Locate the cell with the specified text and output its (x, y) center coordinate. 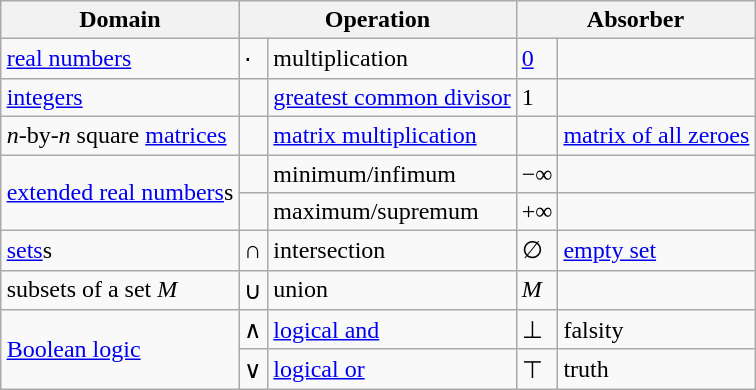
M (537, 290)
setss (120, 251)
∨ (254, 369)
logical and (392, 330)
integers (120, 97)
Operation (378, 20)
+∞ (537, 212)
⊤ (537, 369)
Domain (120, 20)
⊥ (537, 330)
∪ (254, 290)
n-by-n square matrices (120, 135)
∧ (254, 330)
minimum/infimum (392, 173)
∩ (254, 251)
truth (656, 369)
logical or (392, 369)
real numbers (120, 59)
maximum/supremum (392, 212)
−∞ (537, 173)
empty set (656, 251)
⋅ (254, 59)
union (392, 290)
matrix of all zeroes (656, 135)
0 (537, 59)
extended real numberss (120, 192)
∅ (537, 251)
greatest common divisor (392, 97)
multiplication (392, 59)
falsity (656, 330)
intersection (392, 251)
Boolean logic (120, 350)
subsets of a set M (120, 290)
Absorber (636, 20)
matrix multiplication (392, 135)
1 (537, 97)
